Output the (x, y) coordinate of the center of the cell containing the given text.  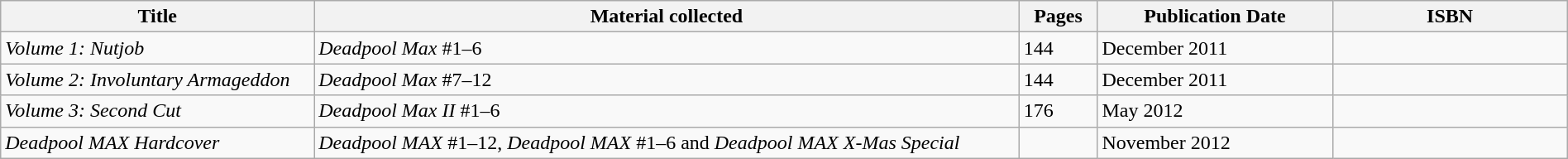
Publication Date (1215, 17)
Deadpool MAX #1–12, Deadpool MAX #1–6 and Deadpool MAX X-Mas Special (667, 142)
Title (157, 17)
Material collected (667, 17)
Deadpool MAX Hardcover (157, 142)
ISBN (1450, 17)
Deadpool Max #7–12 (667, 79)
November 2012 (1215, 142)
Deadpool Max #1–6 (667, 48)
Volume 3: Second Cut (157, 111)
Volume 1: Nutjob (157, 48)
Pages (1059, 17)
May 2012 (1215, 111)
176 (1059, 111)
Volume 2: Involuntary Armageddon (157, 79)
Deadpool Max II #1–6 (667, 111)
